Capture the cell that displays the provided text and extract its [X, Y] central coordinate. 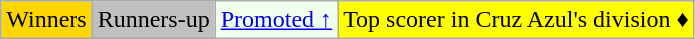
Winners [46, 20]
Runners-up [154, 20]
Promoted ↑ [276, 20]
Top scorer in Cruz Azul's division ♦ [516, 20]
